Search for the cell housing the specified text and yield its [X, Y] center coordinate. 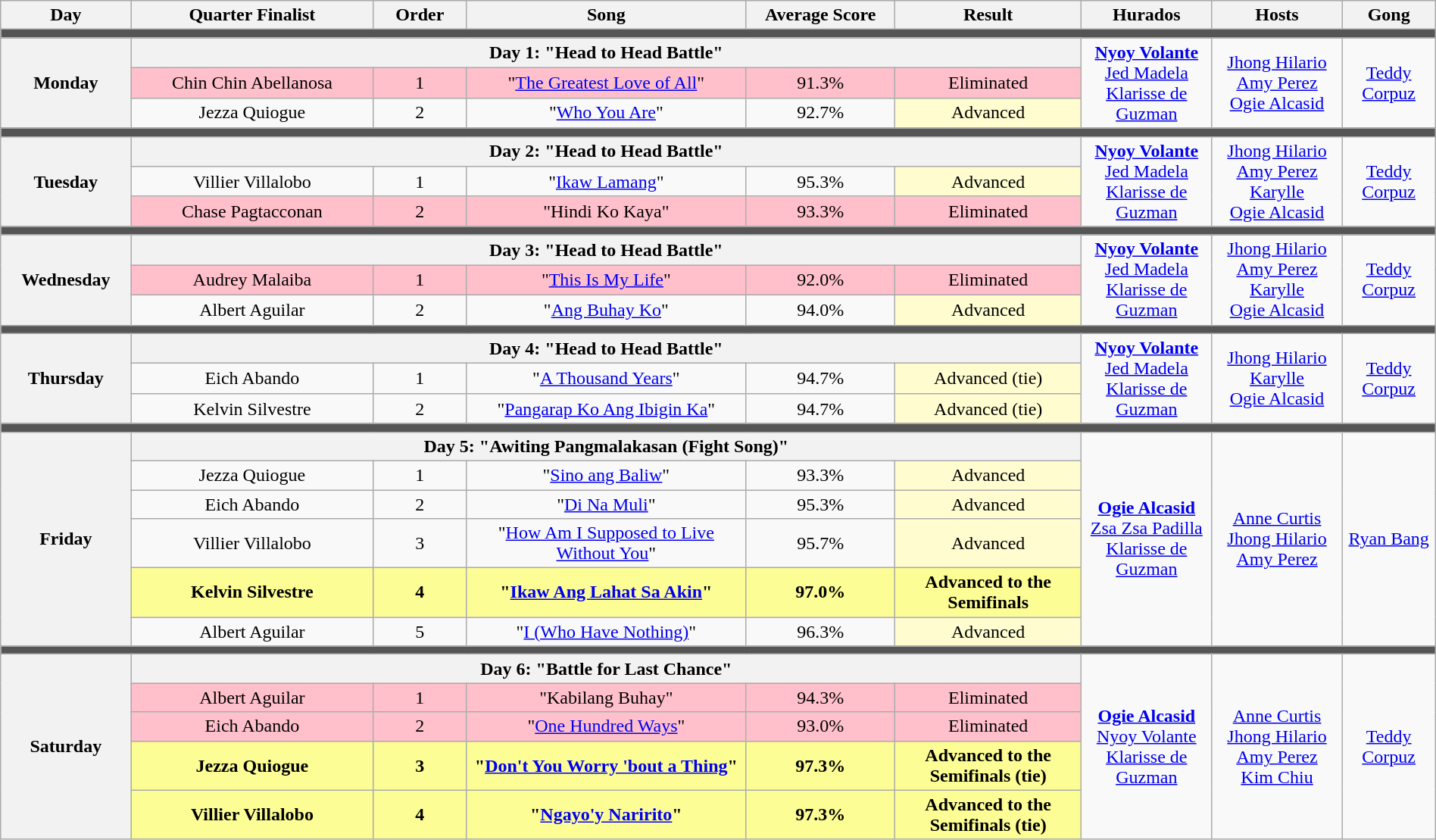
92.0% [821, 280]
Jhong HilarioAmy PerezOgie Alcasid [1277, 83]
91.3% [821, 83]
Anne CurtisJhong HilarioAmy Perez [1277, 539]
Order [420, 15]
"I (Who Have Nothing)" [606, 632]
Thursday [66, 379]
96.3% [821, 632]
Day 6: "Battle for Last Chance" [606, 669]
"Pangarap Ko Ang Ibigin Ka" [606, 409]
"Ikaw Ang Lahat Sa Akin" [606, 592]
Jhong HilarioKarylleOgie Alcasid [1277, 379]
Day [66, 15]
Result [988, 15]
"A Thousand Years" [606, 379]
Chase Pagtacconan [252, 211]
Day 3: "Head to Head Battle" [606, 250]
Day 2: "Head to Head Battle" [606, 151]
"This Is My Life" [606, 280]
Ogie AlcasidNyoy VolanteKlarisse de Guzman [1147, 747]
"Di Na Muli" [606, 504]
93.0% [821, 726]
Ogie AlcasidZsa Zsa PadillaKlarisse de Guzman [1147, 539]
Chin Chin Abellanosa [252, 83]
92.7% [821, 113]
"Ang Buhay Ko" [606, 310]
Audrey Malaiba [252, 280]
Day 5: "Awiting Pangmalakasan (Fight Song)" [606, 446]
Friday [66, 539]
97.0% [821, 592]
Day 4: "Head to Head Battle" [606, 348]
"Don't You Worry 'bout a Thing" [606, 765]
Quarter Finalist [252, 15]
94.3% [821, 698]
"Who You Are" [606, 113]
Song [606, 15]
"Kabilang Buhay" [606, 698]
94.0% [821, 310]
95.7% [821, 544]
Hurados [1147, 15]
Saturday [66, 747]
"One Hundred Ways" [606, 726]
"Sino ang Baliw" [606, 475]
Day 1: "Head to Head Battle" [606, 53]
Average Score [821, 15]
"How Am I Supposed to Live Without You" [606, 544]
Wednesday [66, 280]
Monday [66, 83]
Anne CurtisJhong HilarioAmy PerezKim Chiu [1277, 747]
"The Greatest Love of All" [606, 83]
Gong [1389, 15]
"Ngayo'y Naririto" [606, 815]
Advanced to the Semifinals [988, 592]
Ryan Bang [1389, 539]
Tuesday [66, 182]
"Hindi Ko Kaya" [606, 211]
Hosts [1277, 15]
"Ikaw Lamang" [606, 182]
5 [420, 632]
